Pinpoint the cell where the given text exists, returning its [x, y] midpoint coordinate. 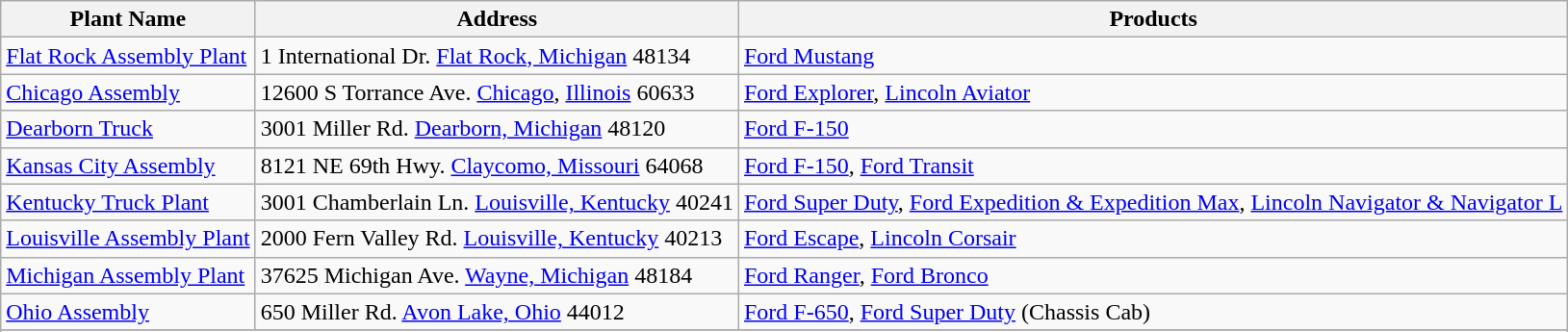
Kansas City Assembly [128, 166]
2000 Fern Valley Rd. Louisville, Kentucky 40213 [497, 239]
Kentucky Truck Plant [128, 202]
650 Miller Rd. Avon Lake, Ohio 44012 [497, 312]
Ford F-150 [1153, 129]
Plant Name [128, 19]
3001 Chamberlain Ln. Louisville, Kentucky 40241 [497, 202]
1 International Dr. Flat Rock, Michigan 48134 [497, 56]
3001 Miller Rd. Dearborn, Michigan 48120 [497, 129]
Ford Mustang [1153, 56]
Michigan Assembly Plant [128, 275]
Products [1153, 19]
37625 Michigan Ave. Wayne, Michigan 48184 [497, 275]
Ford Super Duty, Ford Expedition & Expedition Max, Lincoln Navigator & Navigator L [1153, 202]
12600 S Torrance Ave. Chicago, Illinois 60633 [497, 92]
Address [497, 19]
Ford Escape, Lincoln Corsair [1153, 239]
Ford Ranger, Ford Bronco [1153, 275]
8121 NE 69th Hwy. Claycomo, Missouri 64068 [497, 166]
Ford F-650, Ford Super Duty (Chassis Cab) [1153, 312]
Ohio Assembly [128, 312]
Ford Explorer, Lincoln Aviator [1153, 92]
Dearborn Truck [128, 129]
Ford F-150, Ford Transit [1153, 166]
Flat Rock Assembly Plant [128, 56]
Louisville Assembly Plant [128, 239]
Chicago Assembly [128, 92]
